Extract the (X, Y) coordinate from the center of the cell holding the provided text.  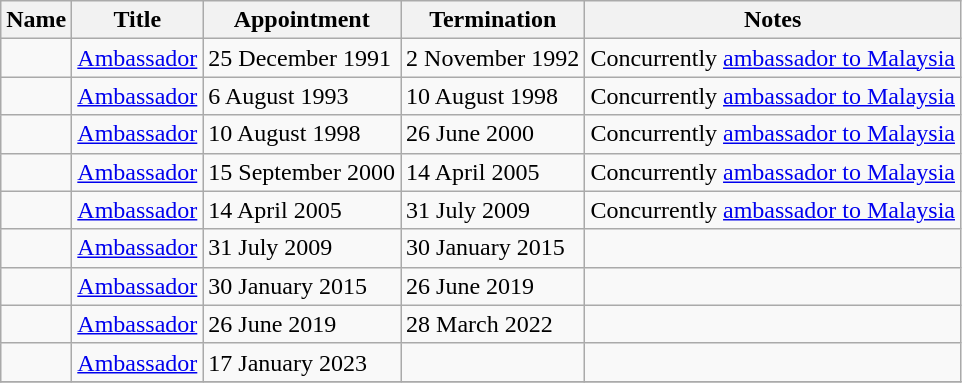
26 June 2000 (493, 134)
Notes (773, 20)
25 December 1991 (302, 58)
17 January 2023 (302, 362)
15 September 2000 (302, 172)
Appointment (302, 20)
Name (36, 20)
28 March 2022 (493, 324)
2 November 1992 (493, 58)
Title (138, 20)
6 August 1993 (302, 96)
Termination (493, 20)
